Extract the [X, Y] coordinate from the center of the cell holding the provided text.  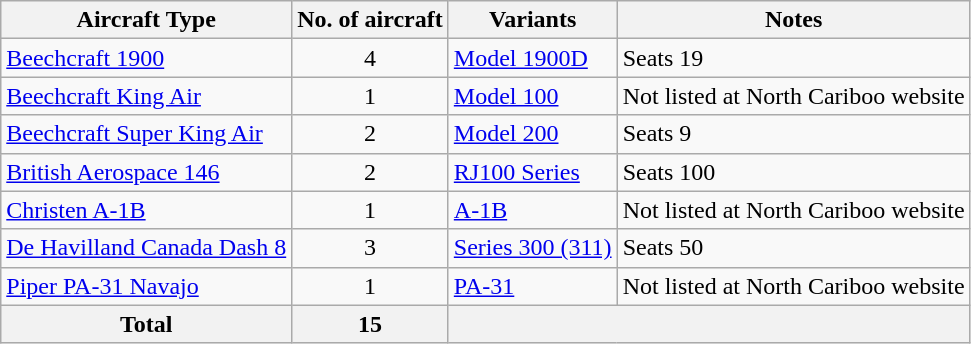
Model 200 [532, 134]
15 [370, 324]
Seats 19 [794, 58]
Series 300 (311) [532, 248]
Model 1900D [532, 58]
Notes [794, 20]
Christen A-1B [146, 210]
Seats 100 [794, 172]
De Havilland Canada Dash 8 [146, 248]
No. of aircraft [370, 20]
British Aerospace 146 [146, 172]
Total [146, 324]
Seats 9 [794, 134]
RJ100 Series [532, 172]
4 [370, 58]
PA-31 [532, 286]
Model 100 [532, 96]
A-1B [532, 210]
Aircraft Type [146, 20]
3 [370, 248]
Beechcraft 1900 [146, 58]
Beechcraft King Air [146, 96]
Piper PA-31 Navajo [146, 286]
Seats 50 [794, 248]
Beechcraft Super King Air [146, 134]
Variants [532, 20]
